Pinpoint the cell where the given text exists, returning its (X, Y) midpoint coordinate. 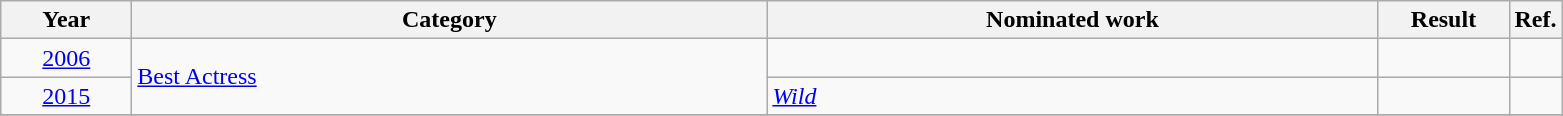
Best Actress (450, 77)
2006 (66, 58)
2015 (66, 96)
Category (450, 20)
Ref. (1536, 20)
Wild (1072, 96)
Result (1444, 20)
Year (66, 20)
Nominated work (1072, 20)
